For the text-containing cell, return its midpoint in [X, Y] coordinate format. 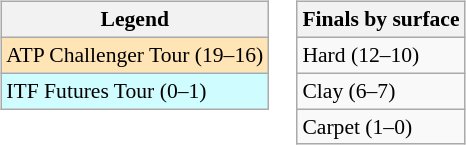
ITF Futures Tour (0–1) [134, 91]
Finals by surface [380, 20]
Legend [134, 20]
Hard (12–10) [380, 55]
Clay (6–7) [380, 91]
ATP Challenger Tour (19–16) [134, 55]
Carpet (1–0) [380, 127]
